From the cell containing the given text, extract its center point as (X, Y) coordinate. 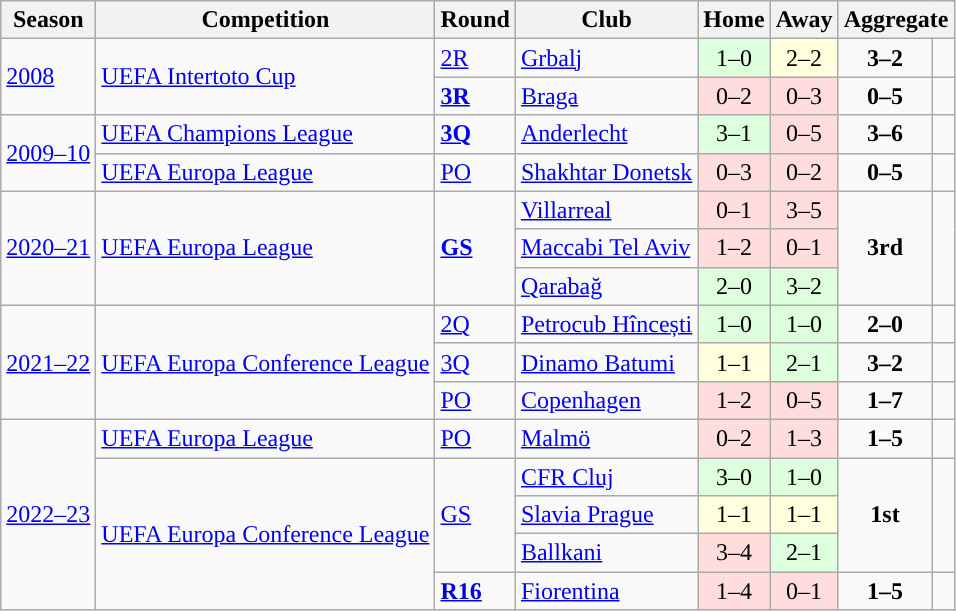
3–5 (804, 210)
UEFA Intertoto Cup (266, 77)
Competition (266, 20)
2R (475, 58)
CFR Cluj (606, 477)
2021–22 (48, 362)
2Q (475, 324)
Fiorentina (606, 591)
Copenhagen (606, 400)
Ballkani (606, 553)
1–3 (804, 438)
Grbalj (606, 58)
Petrocub Hîncești (606, 324)
Shakhtar Donetsk (606, 172)
Villarreal (606, 210)
Round (475, 20)
2020–21 (48, 248)
Dinamo Batumi (606, 362)
3R (475, 96)
Slavia Prague (606, 515)
2022–23 (48, 514)
Season (48, 20)
1–4 (734, 591)
3–1 (734, 134)
Home (734, 20)
Away (804, 20)
1–7 (885, 400)
UEFA Champions League (266, 134)
Braga (606, 96)
3–4 (734, 553)
Maccabi Tel Aviv (606, 248)
2008 (48, 77)
Club (606, 20)
2–2 (804, 58)
Aggregate (896, 20)
3rd (885, 248)
Qarabağ (606, 286)
R16 (475, 591)
2009–10 (48, 153)
3–6 (885, 134)
Malmö (606, 438)
1st (885, 515)
3–0 (734, 477)
Anderlecht (606, 134)
